Output the [X, Y] coordinate of the center of the cell containing the given text.  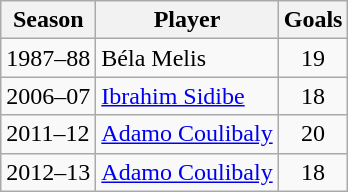
2006–07 [48, 96]
Season [48, 20]
Player [187, 20]
19 [313, 58]
Béla Melis [187, 58]
20 [313, 134]
2012–13 [48, 172]
Goals [313, 20]
1987–88 [48, 58]
2011–12 [48, 134]
Ibrahim Sidibe [187, 96]
